Pinpoint the cell where the given text exists, returning its [X, Y] midpoint coordinate. 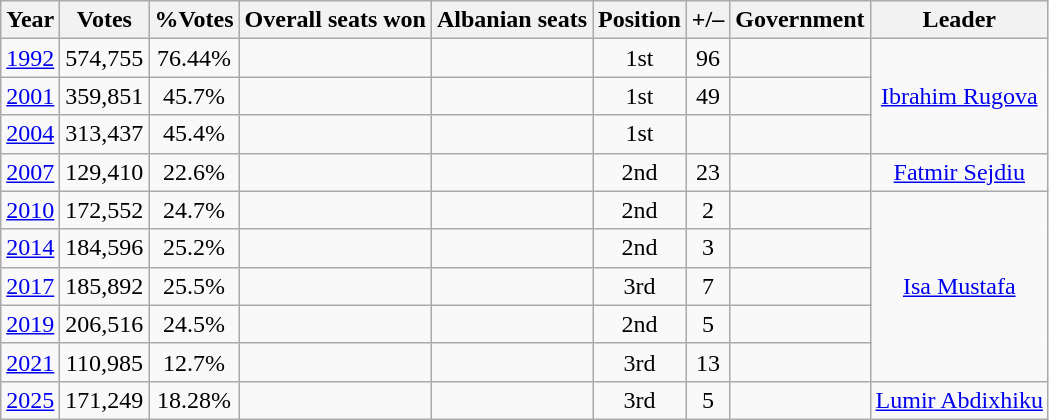
13 [708, 362]
129,410 [104, 172]
184,596 [104, 248]
2021 [30, 362]
%Votes [194, 20]
2014 [30, 248]
Leader [959, 20]
24.5% [194, 324]
206,516 [104, 324]
110,985 [104, 362]
18.28% [194, 400]
359,851 [104, 96]
45.4% [194, 134]
2001 [30, 96]
1992 [30, 58]
7 [708, 286]
Ibrahim Rugova [959, 96]
49 [708, 96]
2007 [30, 172]
Overall seats won [335, 20]
Isa Mustafa [959, 286]
574,755 [104, 58]
24.7% [194, 210]
22.6% [194, 172]
2017 [30, 286]
45.7% [194, 96]
Position [640, 20]
Albanian seats [512, 20]
171,249 [104, 400]
185,892 [104, 286]
3 [708, 248]
96 [708, 58]
Fatmir Sejdiu [959, 172]
23 [708, 172]
Year [30, 20]
+/– [708, 20]
2010 [30, 210]
2019 [30, 324]
Government [800, 20]
Votes [104, 20]
2 [708, 210]
2025 [30, 400]
76.44% [194, 58]
Lumir Abdixhiku [959, 400]
12.7% [194, 362]
313,437 [104, 134]
25.5% [194, 286]
25.2% [194, 248]
2004 [30, 134]
172,552 [104, 210]
